Search for the cell housing the specified text and yield its [X, Y] center coordinate. 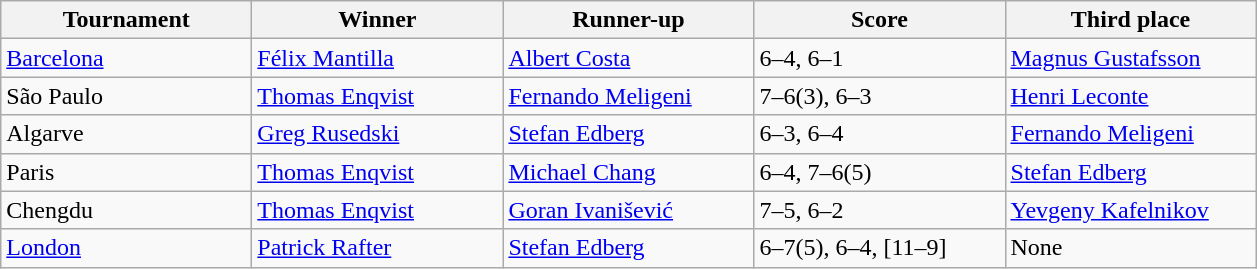
Yevgeny Kafelnikov [1130, 210]
Tournament [126, 20]
6–7(5), 6–4, [11–9] [880, 248]
7–5, 6–2 [880, 210]
Chengdu [126, 210]
6–4, 7–6(5) [880, 172]
6–4, 6–1 [880, 58]
Paris [126, 172]
Albert Costa [628, 58]
Henri Leconte [1130, 96]
Goran Ivanišević [628, 210]
Patrick Rafter [378, 248]
London [126, 248]
Score [880, 20]
Félix Mantilla [378, 58]
Runner-up [628, 20]
Michael Chang [628, 172]
Winner [378, 20]
Third place [1130, 20]
None [1130, 248]
São Paulo [126, 96]
Barcelona [126, 58]
7–6(3), 6–3 [880, 96]
Magnus Gustafsson [1130, 58]
Greg Rusedski [378, 134]
Algarve [126, 134]
6–3, 6–4 [880, 134]
